From the cell containing the given text, extract its center point as [X, Y] coordinate. 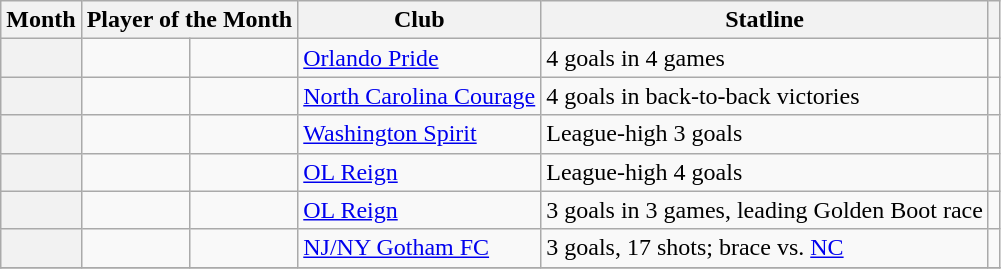
4 goals in 4 games [765, 58]
Player of the Month [190, 20]
3 goals in 3 games, leading Golden Boot race [765, 210]
NJ/NY Gotham FC [420, 248]
Washington Spirit [420, 134]
League-high 3 goals [765, 134]
Orlando Pride [420, 58]
3 goals, 17 shots; brace vs. NC [765, 248]
Month [41, 20]
North Carolina Courage [420, 96]
Statline [765, 20]
Club [420, 20]
League-high 4 goals [765, 172]
4 goals in back-to-back victories [765, 96]
